Pinpoint the cell where the given text exists, returning its (X, Y) midpoint coordinate. 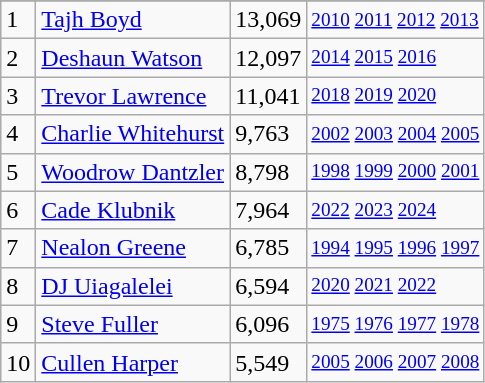
Deshaun Watson (133, 58)
2018 2019 2020 (396, 96)
6,594 (268, 286)
6,785 (268, 248)
5 (18, 172)
Steve Fuller (133, 324)
DJ Uiagalelei (133, 286)
2 (18, 58)
2020 2021 2022 (396, 286)
5,549 (268, 362)
13,069 (268, 20)
1998 1999 2000 2001 (396, 172)
10 (18, 362)
Charlie Whitehurst (133, 134)
3 (18, 96)
4 (18, 134)
Cade Klubnik (133, 210)
6 (18, 210)
1 (18, 20)
Nealon Greene (133, 248)
11,041 (268, 96)
6,096 (268, 324)
Tajh Boyd (133, 20)
1975 1976 1977 1978 (396, 324)
2002 2003 2004 2005 (396, 134)
2014 2015 2016 (396, 58)
7,964 (268, 210)
8 (18, 286)
9 (18, 324)
2010 2011 2012 2013 (396, 20)
2022 2023 2024 (396, 210)
Woodrow Dantzler (133, 172)
7 (18, 248)
2005 2006 2007 2008 (396, 362)
9,763 (268, 134)
Trevor Lawrence (133, 96)
8,798 (268, 172)
12,097 (268, 58)
1994 1995 1996 1997 (396, 248)
Cullen Harper (133, 362)
